Find where the given text appears and provide that cell's center as [X, Y] coordinate. 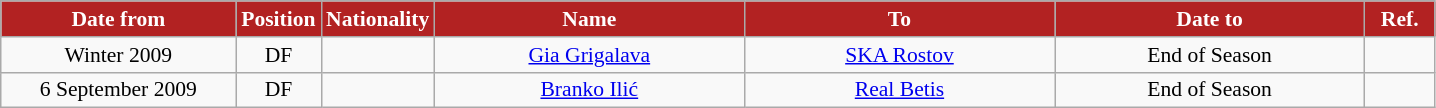
6 September 2009 [118, 90]
SKA Rostov [899, 55]
Date to [1210, 19]
Ref. [1400, 19]
Branko Ilić [589, 90]
To [899, 19]
Position [278, 19]
Nationality [378, 19]
Gia Grigalava [589, 55]
Name [589, 19]
Real Betis [899, 90]
Date from [118, 19]
Winter 2009 [118, 55]
